Return the (X, Y) coordinate for the center point of the cell that contains the specified text.  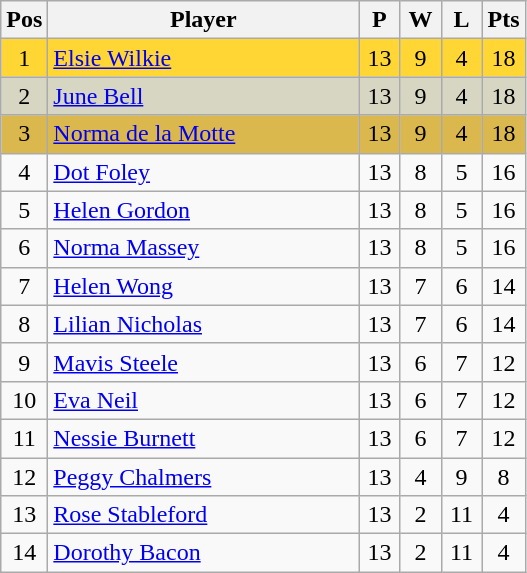
Nessie Burnett (204, 438)
Peggy Chalmers (204, 477)
Norma de la Motte (204, 134)
1 (24, 58)
Helen Gordon (204, 210)
L (462, 20)
10 (24, 400)
Pos (24, 20)
June Bell (204, 96)
Mavis Steele (204, 362)
Eva Neil (204, 400)
Dorothy Bacon (204, 553)
Rose Stableford (204, 515)
Lilian Nicholas (204, 324)
W (420, 20)
3 (24, 134)
Pts (504, 20)
Norma Massey (204, 248)
P (380, 20)
Helen Wong (204, 286)
Elsie Wilkie (204, 58)
Dot Foley (204, 172)
Player (204, 20)
